Return the (X, Y) coordinate for the center point of the cell that contains the specified text.  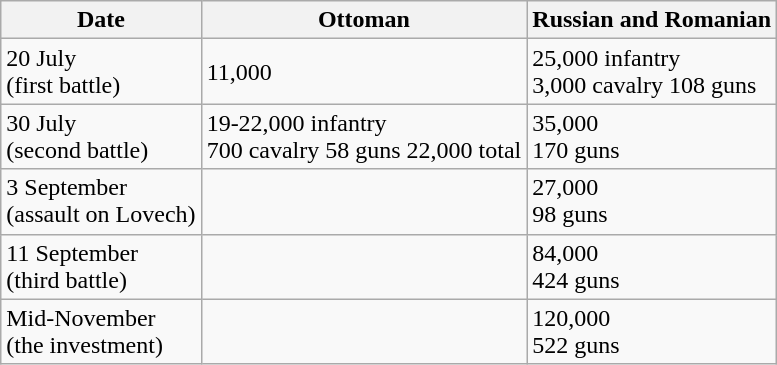
11 September(third battle) (101, 266)
11,000 (364, 72)
84,000424 guns (652, 266)
30 July(second battle) (101, 136)
27,00098 guns (652, 202)
Date (101, 20)
20 July(first battle) (101, 72)
Mid-November(the investment) (101, 332)
120,000522 guns (652, 332)
Russian and Romanian (652, 20)
25,000 infantry3,000 cavalry 108 guns (652, 72)
Ottoman (364, 20)
35,000170 guns (652, 136)
3 September(assault on Lovech) (101, 202)
19-22,000 infantry700 cavalry 58 guns 22,000 total (364, 136)
